Provide the (x, y) coordinate of the cell's center where the given text is located.  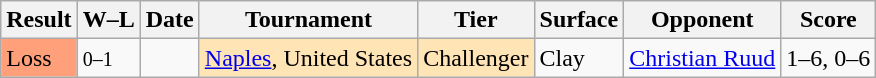
Opponent (702, 20)
Surface (579, 20)
Result (39, 20)
W–L (108, 20)
Date (170, 20)
Score (828, 20)
0–1 (108, 58)
Tournament (308, 20)
Clay (579, 58)
Christian Ruud (702, 58)
Naples, United States (308, 58)
Tier (476, 20)
Loss (39, 58)
1–6, 0–6 (828, 58)
Challenger (476, 58)
